Return the (X, Y) coordinate for the center point of the cell that contains the specified text.  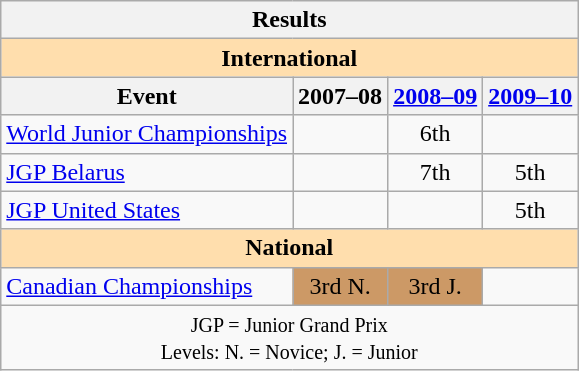
2009–10 (530, 96)
Canadian Championships (147, 286)
Event (147, 96)
7th (436, 172)
3rd J. (436, 286)
National (290, 248)
6th (436, 134)
JGP = Junior Grand Prix Levels: N. = Novice; J. = Junior (290, 338)
2008–09 (436, 96)
World Junior Championships (147, 134)
International (290, 58)
JGP Belarus (147, 172)
3rd N. (340, 286)
2007–08 (340, 96)
JGP United States (147, 210)
Results (290, 20)
